Return [X, Y] of the center of cell containing provided text 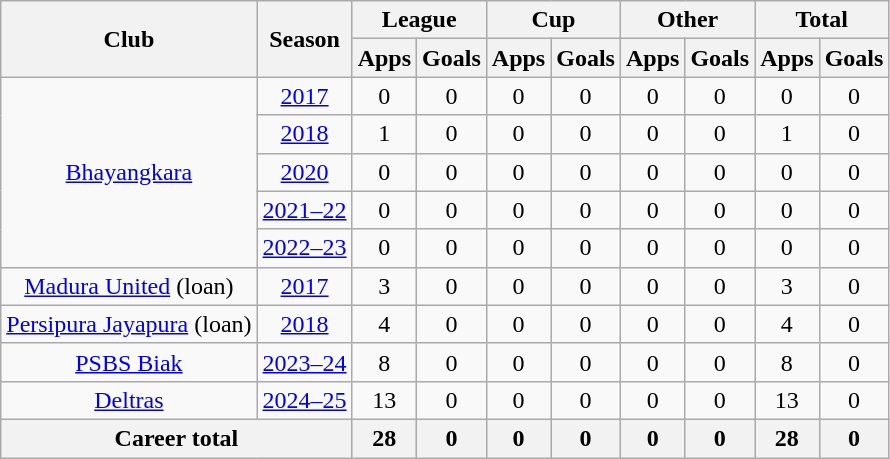
Other [687, 20]
2024–25 [304, 400]
2020 [304, 172]
Career total [176, 438]
Madura United (loan) [129, 286]
PSBS Biak [129, 362]
2023–24 [304, 362]
Deltras [129, 400]
Club [129, 39]
League [419, 20]
Persipura Jayapura (loan) [129, 324]
Total [822, 20]
Bhayangkara [129, 172]
Season [304, 39]
2022–23 [304, 248]
2021–22 [304, 210]
Cup [553, 20]
